Pinpoint the cell where the given text exists, returning its (X, Y) midpoint coordinate. 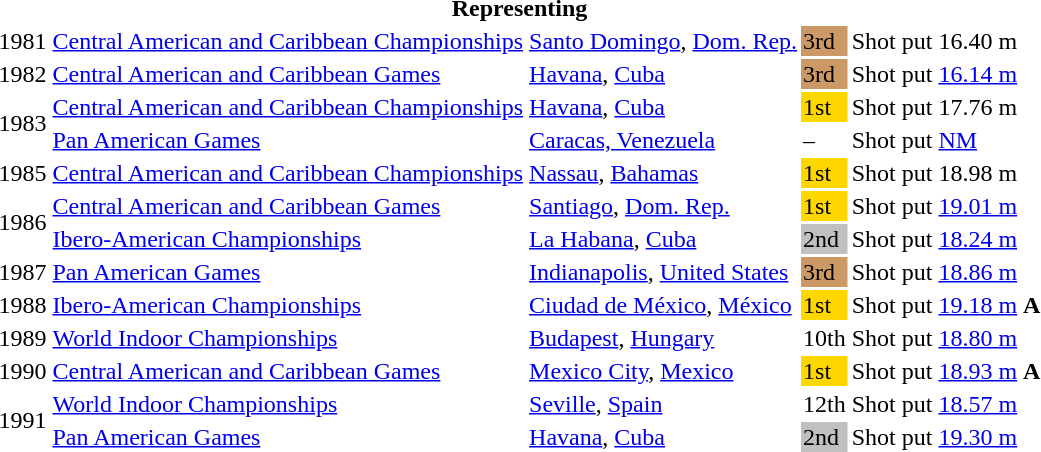
Indianapolis, United States (664, 272)
10th (825, 338)
Budapest, Hungary (664, 338)
– (825, 140)
Mexico City, Mexico (664, 371)
La Habana, Cuba (664, 239)
12th (825, 404)
Caracas, Venezuela (664, 140)
Nassau, Bahamas (664, 173)
Seville, Spain (664, 404)
Santo Domingo, Dom. Rep. (664, 41)
Santiago, Dom. Rep. (664, 206)
Ciudad de México, México (664, 305)
